Provide the [X, Y] coordinate of the cell's center where the given text is located.  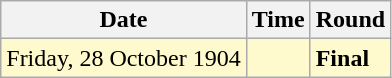
Round [350, 20]
Final [350, 58]
Friday, 28 October 1904 [124, 58]
Time [278, 20]
Date [124, 20]
